Find where the given text appears and provide that cell's center as [x, y] coordinate. 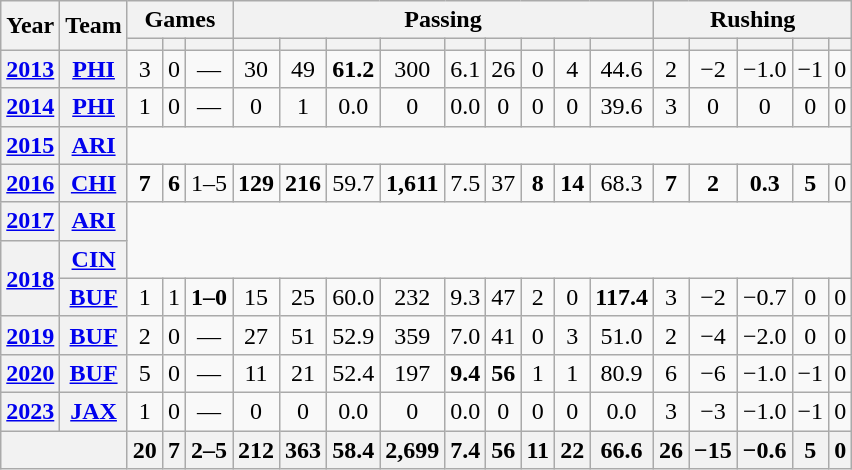
2013 [30, 69]
49 [304, 69]
7.4 [466, 449]
59.7 [354, 183]
Year [30, 26]
212 [256, 449]
39.6 [622, 107]
7.0 [466, 335]
−6 [714, 373]
CIN [94, 259]
2016 [30, 183]
21 [304, 373]
4 [572, 69]
2015 [30, 145]
51.0 [622, 335]
52.4 [354, 373]
51 [304, 335]
−4 [714, 335]
2020 [30, 373]
216 [304, 183]
0.3 [764, 183]
15 [256, 297]
41 [504, 335]
300 [412, 69]
20 [144, 449]
52.9 [354, 335]
2019 [30, 335]
−3 [714, 411]
44.6 [622, 69]
66.6 [622, 449]
1–5 [208, 183]
197 [412, 373]
JAX [94, 411]
2–5 [208, 449]
22 [572, 449]
Passing [444, 20]
−15 [714, 449]
68.3 [622, 183]
8 [538, 183]
Team [94, 26]
−0.7 [764, 297]
Games [180, 20]
47 [504, 297]
−0.6 [764, 449]
6.1 [466, 69]
80.9 [622, 373]
2023 [30, 411]
9.4 [466, 373]
363 [304, 449]
2,699 [412, 449]
−2.0 [764, 335]
2018 [30, 278]
7.5 [466, 183]
27 [256, 335]
2017 [30, 221]
232 [412, 297]
60.0 [354, 297]
25 [304, 297]
30 [256, 69]
1,611 [412, 183]
117.4 [622, 297]
129 [256, 183]
37 [504, 183]
359 [412, 335]
9.3 [466, 297]
2014 [30, 107]
1–0 [208, 297]
Rushing [752, 20]
14 [572, 183]
CHI [94, 183]
61.2 [354, 69]
58.4 [354, 449]
